Locate the cell with the specified text and output its [X, Y] center coordinate. 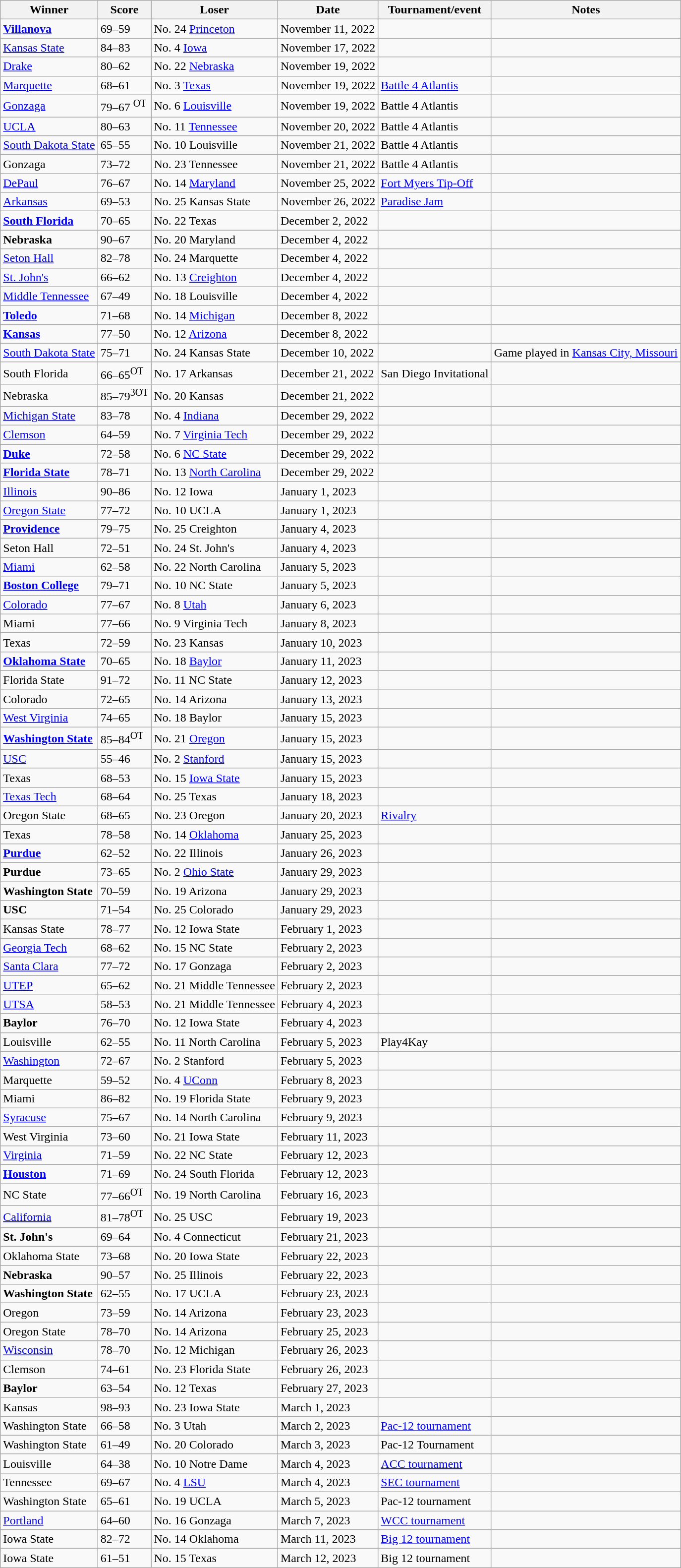
61–51 [124, 1558]
No. 24 Princeton [215, 29]
No. 24 Kansas State [215, 353]
January 12, 2023 [328, 680]
64–60 [124, 1520]
77–67 [124, 604]
No. 25 Illinois [215, 1275]
No. 20 Kansas [215, 396]
November 25, 2022 [328, 183]
No. 9 Virginia Tech [215, 623]
62–58 [124, 567]
No. 21 Iowa State [215, 1136]
64–38 [124, 1463]
Date [328, 10]
Tournament/event [435, 10]
UTEP [49, 985]
February 19, 2023 [328, 1217]
78–77 [124, 929]
November 11, 2022 [328, 29]
No. 2 Ohio State [215, 872]
California [49, 1217]
No. 18 Louisville [215, 296]
Toledo [49, 315]
No. 11 North Carolina [215, 1042]
December 10, 2022 [328, 353]
No. 6 NC State [215, 454]
85–793OT [124, 396]
Portland [49, 1520]
No. 17 UCLA [215, 1294]
65–55 [124, 145]
73–60 [124, 1136]
Loser [215, 10]
76–70 [124, 1023]
UCLA [49, 126]
No. 22 Texas [215, 221]
79–75 [124, 529]
March 11, 2023 [328, 1539]
San Diego Invitational [435, 373]
Middle Tennessee [49, 296]
69–53 [124, 202]
Santa Clara [49, 966]
November 20, 2022 [328, 126]
No. 22 North Carolina [215, 567]
No. 16 Gonzaga [215, 1520]
66–58 [124, 1426]
Drake [49, 66]
No. 13 North Carolina [215, 473]
No. 13 Creighton [215, 277]
69–59 [124, 29]
Fort Myers Tip-Off [435, 183]
No. 10 UCLA [215, 510]
January 26, 2023 [328, 853]
March 5, 2023 [328, 1502]
No. 8 Utah [215, 604]
90–57 [124, 1275]
80–62 [124, 66]
March 3, 2023 [328, 1445]
70–59 [124, 891]
72–59 [124, 642]
January 8, 2023 [328, 623]
No. 24 Marquette [215, 258]
No. 14 Maryland [215, 183]
58–53 [124, 1004]
63–54 [124, 1388]
65–62 [124, 985]
Notes [586, 10]
Winner [49, 10]
Michigan State [49, 416]
71–69 [124, 1174]
No. 11 NC State [215, 680]
February 16, 2023 [328, 1195]
72–65 [124, 699]
62–52 [124, 853]
No. 10 NC State [215, 586]
Virginia [49, 1155]
No. 6 Louisville [215, 106]
No. 25 Creighton [215, 529]
Game played in Kansas City, Missouri [586, 353]
February 11, 2023 [328, 1136]
Tennessee [49, 1483]
No. 23 Oregon [215, 815]
No. 20 Iowa State [215, 1256]
75–71 [124, 353]
No. 4 LSU [215, 1483]
No. 25 USC [215, 1217]
84–83 [124, 48]
71–68 [124, 315]
71–59 [124, 1155]
Pac-12 Tournament [435, 1445]
Boston College [49, 586]
No. 25 Kansas State [215, 202]
November 17, 2022 [328, 48]
No. 12 Texas [215, 1388]
No. 25 Texas [215, 796]
90–86 [124, 491]
77–50 [124, 334]
73–68 [124, 1256]
No. 23 Kansas [215, 642]
January 25, 2023 [328, 834]
February 27, 2023 [328, 1388]
83–78 [124, 416]
68–61 [124, 85]
No. 22 Illinois [215, 853]
December 2, 2022 [328, 221]
Texas Tech [49, 796]
No. 23 Tennessee [215, 164]
No. 4 Indiana [215, 416]
No. 23 Iowa State [215, 1407]
64–59 [124, 435]
Illinois [49, 491]
DePaul [49, 183]
ACC tournament [435, 1463]
January 6, 2023 [328, 604]
74–65 [124, 718]
No. 12 Iowa [215, 491]
79–71 [124, 586]
68–65 [124, 815]
No. 12 Michigan [215, 1350]
82–72 [124, 1539]
No. 15 Texas [215, 1558]
Play4Kay [435, 1042]
79–67 OT [124, 106]
No. 10 Louisville [215, 145]
78–71 [124, 473]
February 25, 2023 [328, 1331]
98–93 [124, 1407]
No. 19 UCLA [215, 1502]
WCC tournament [435, 1520]
Score [124, 10]
Wisconsin [49, 1350]
71–54 [124, 910]
NC State [49, 1195]
Paradise Jam [435, 202]
77–66OT [124, 1195]
January 20, 2023 [328, 815]
Arkansas [49, 202]
SEC tournament [435, 1483]
No. 12 Arizona [215, 334]
March 2, 2023 [328, 1426]
No. 10 Notre Dame [215, 1463]
No. 4 UConn [215, 1080]
65–61 [124, 1502]
No. 19 North Carolina [215, 1195]
No. 17 Arkansas [215, 373]
No. 20 Maryland [215, 240]
91–72 [124, 680]
82–78 [124, 258]
No. 24 South Florida [215, 1174]
February 21, 2023 [328, 1237]
No. 17 Gonzaga [215, 966]
No. 24 St. John's [215, 548]
March 1, 2023 [328, 1407]
85–84OT [124, 739]
March 7, 2023 [328, 1520]
75–67 [124, 1117]
68–62 [124, 948]
January 11, 2023 [328, 661]
No. 3 Texas [215, 85]
Duke [49, 454]
Houston [49, 1174]
No. 19 Arizona [215, 891]
73–59 [124, 1313]
67–49 [124, 296]
72–51 [124, 548]
January 18, 2023 [328, 796]
66–65OT [124, 373]
No. 4 Iowa [215, 48]
No. 21 Oregon [215, 739]
Washington [49, 1061]
No. 14 Michigan [215, 315]
72–58 [124, 454]
No. 20 Colorado [215, 1445]
55–46 [124, 759]
January 13, 2023 [328, 699]
81–78OT [124, 1217]
Villanova [49, 29]
UTSA [49, 1004]
73–72 [124, 164]
No. 15 Iowa State [215, 778]
No. 11 Tennessee [215, 126]
Syracuse [49, 1117]
59–52 [124, 1080]
Rivalry [435, 815]
February 8, 2023 [328, 1080]
61–49 [124, 1445]
No. 14 North Carolina [215, 1117]
No. 7 Virginia Tech [215, 435]
February 1, 2023 [328, 929]
74–61 [124, 1369]
73–65 [124, 872]
86–82 [124, 1098]
Oregon [49, 1313]
November 26, 2022 [328, 202]
80–63 [124, 126]
No. 22 Nebraska [215, 66]
March 12, 2023 [328, 1558]
90–67 [124, 240]
77–66 [124, 623]
No. 23 Florida State [215, 1369]
68–53 [124, 778]
No. 15 NC State [215, 948]
69–67 [124, 1483]
January 10, 2023 [328, 642]
69–64 [124, 1237]
76–67 [124, 183]
Georgia Tech [49, 948]
No. 19 Florida State [215, 1098]
No. 3 Utah [215, 1426]
No. 25 Colorado [215, 910]
No. 22 NC State [215, 1155]
68–64 [124, 796]
No. 4 Connecticut [215, 1237]
66–62 [124, 277]
78–58 [124, 834]
72–67 [124, 1061]
Providence [49, 529]
